Determine the (X, Y) coordinate at the center of the cell enclosing the given text.  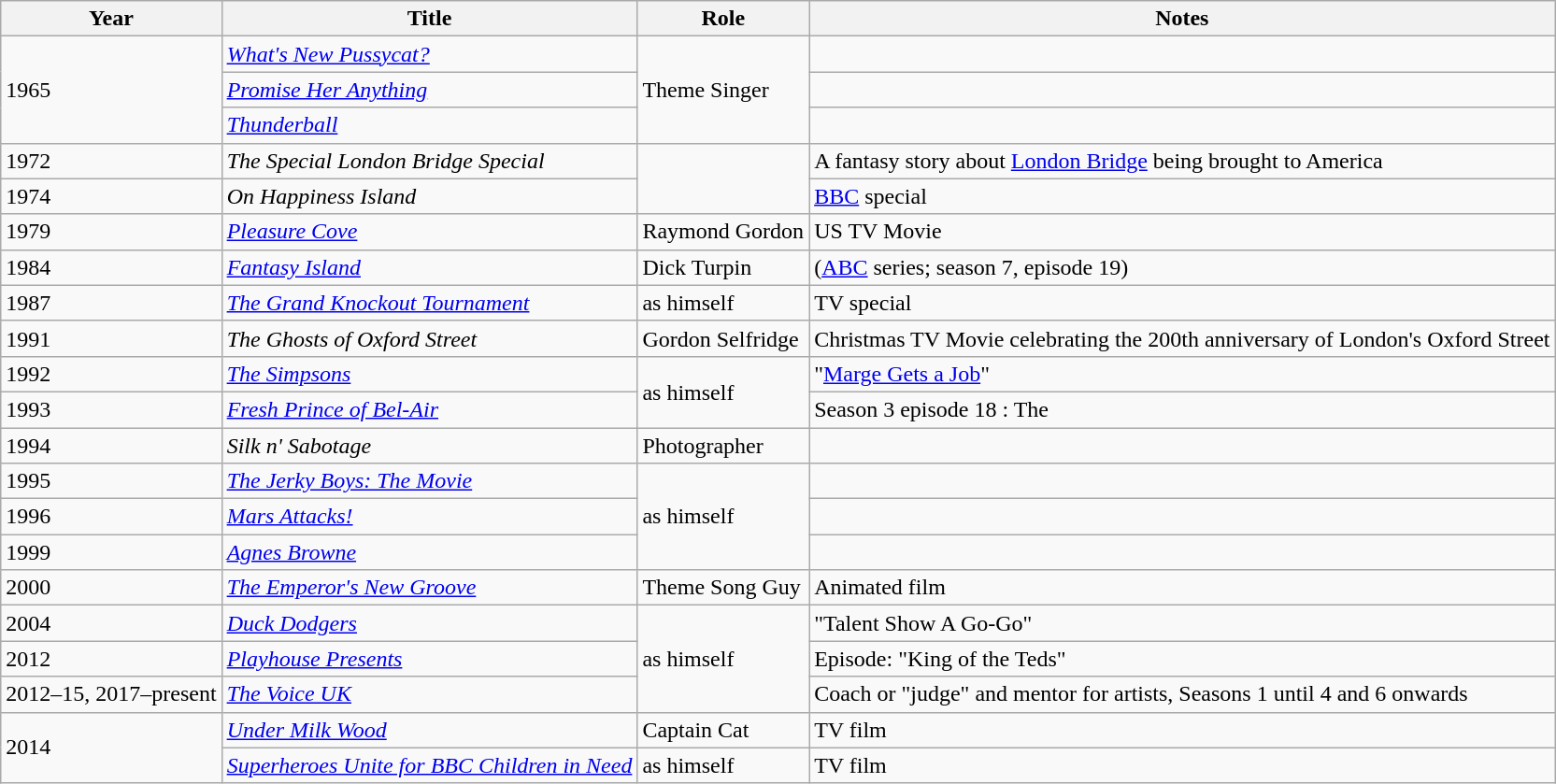
(ABC series; season 7, episode 19) (1182, 267)
1999 (111, 552)
Promise Her Anything (430, 90)
Fantasy Island (430, 267)
Mars Attacks! (430, 517)
On Happiness Island (430, 196)
BBC special (1182, 196)
1996 (111, 517)
Photographer (723, 446)
Gordon Selfridge (723, 338)
A fantasy story about London Bridge being brought to America (1182, 161)
Title (430, 19)
Theme Singer (723, 90)
2012–15, 2017–present (111, 694)
Superheroes Unite for BBC Children in Need (430, 765)
1991 (111, 338)
1979 (111, 232)
Animated film (1182, 588)
Christmas TV Movie celebrating the 200th anniversary of London's Oxford Street (1182, 338)
The Emperor's New Groove (430, 588)
Captain Cat (723, 730)
2014 (111, 748)
Fresh Prince of Bel-Air (430, 409)
Notes (1182, 19)
1994 (111, 446)
1993 (111, 409)
Theme Song Guy (723, 588)
What's New Pussycat? (430, 54)
Dick Turpin (723, 267)
Agnes Browne (430, 552)
Year (111, 19)
Role (723, 19)
1995 (111, 481)
Episode: "King of the Teds" (1182, 659)
Season 3 episode 18 : The (1182, 409)
Thunderball (430, 125)
"Marge Gets a Job" (1182, 374)
1984 (111, 267)
1965 (111, 90)
The Special London Bridge Special (430, 161)
US TV Movie (1182, 232)
Playhouse Presents (430, 659)
Duck Dodgers (430, 623)
Coach or "judge" and mentor for artists, Seasons 1 until 4 and 6 onwards (1182, 694)
The Ghosts of Oxford Street (430, 338)
Pleasure Cove (430, 232)
2012 (111, 659)
Raymond Gordon (723, 232)
Under Milk Wood (430, 730)
1992 (111, 374)
The Voice UK (430, 694)
2000 (111, 588)
1974 (111, 196)
Silk n' Sabotage (430, 446)
The Simpsons (430, 374)
The Grand Knockout Tournament (430, 303)
"Talent Show A Go-Go" (1182, 623)
1987 (111, 303)
TV special (1182, 303)
1972 (111, 161)
2004 (111, 623)
The Jerky Boys: The Movie (430, 481)
